Determine the (x, y) coordinate at the center of the cell enclosing the given text.  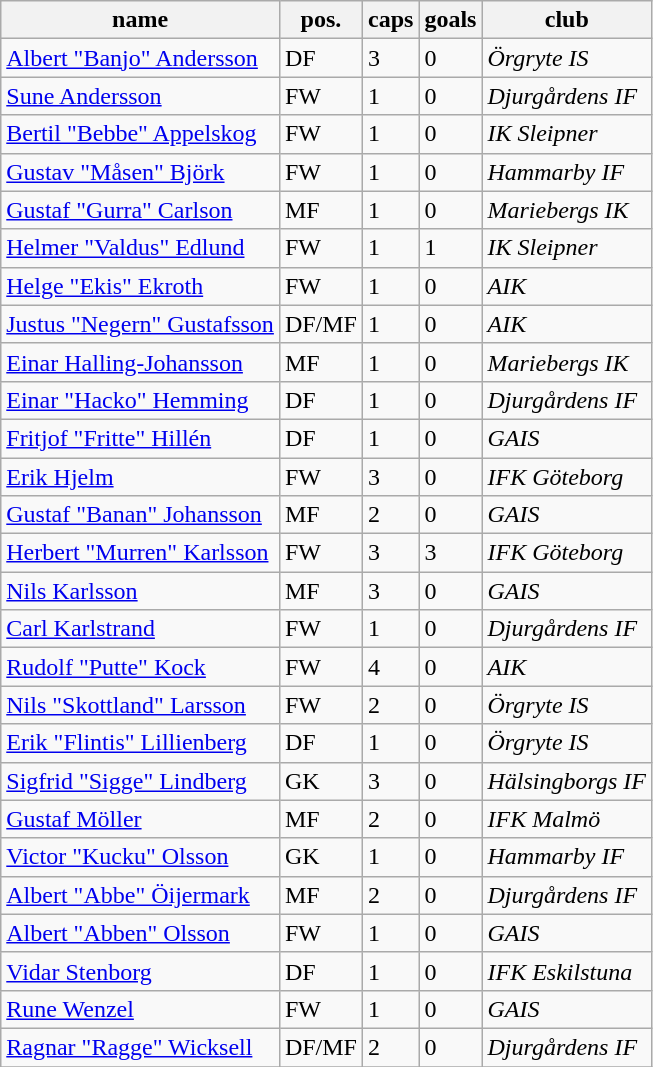
Rune Wenzel (140, 1009)
Gustaf "Gurra" Carlson (140, 210)
Nils Karlsson (140, 591)
Hälsingborgs IF (567, 781)
Sune Andersson (140, 96)
Justus "Negern" Gustafsson (140, 324)
Ragnar "Ragge" Wicksell (140, 1047)
Rudolf "Putte" Kock (140, 667)
caps (391, 20)
Fritjof "Fritte" Hillén (140, 438)
Erik "Flintis" Lillienberg (140, 743)
Gustav "Måsen" Björk (140, 172)
name (140, 20)
4 (391, 667)
Einar "Hacko" Hemming (140, 400)
Sigfrid "Sigge" Lindberg (140, 781)
IFK Malmö (567, 819)
Victor "Kucku" Olsson (140, 857)
Helmer "Valdus" Edlund (140, 248)
Erik Hjelm (140, 477)
Albert "Abben" Olsson (140, 933)
Nils "Skottland" Larsson (140, 705)
Albert "Abbe" Öijermark (140, 895)
Albert "Banjo" Andersson (140, 58)
pos. (320, 20)
goals (450, 20)
Carl Karlstrand (140, 629)
Vidar Stenborg (140, 971)
IFK Eskilstuna (567, 971)
Einar Halling-Johansson (140, 362)
Bertil "Bebbe" Appelskog (140, 134)
Helge "Ekis" Ekroth (140, 286)
Gustaf Möller (140, 819)
Gustaf "Banan" Johansson (140, 515)
club (567, 20)
Herbert "Murren" Karlsson (140, 553)
